Locate the cell with the specified text and output its (X, Y) center coordinate. 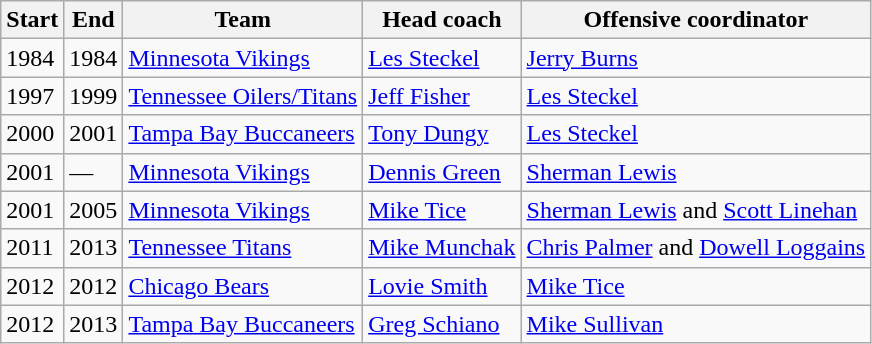
Offensive coordinator (696, 20)
Start (32, 20)
Tennessee Oilers/Titans (243, 96)
Jerry Burns (696, 58)
Sherman Lewis (696, 172)
Mike Sullivan (696, 324)
2000 (32, 134)
Sherman Lewis and Scott Linehan (696, 210)
2011 (32, 248)
Dennis Green (442, 172)
1999 (94, 96)
Team (243, 20)
Mike Munchak (442, 248)
Chris Palmer and Dowell Loggains (696, 248)
End (94, 20)
Lovie Smith (442, 286)
Tennessee Titans (243, 248)
Head coach (442, 20)
Tony Dungy (442, 134)
1997 (32, 96)
Jeff Fisher (442, 96)
— (94, 172)
Greg Schiano (442, 324)
Chicago Bears (243, 286)
2005 (94, 210)
